Search for the cell housing the specified text and yield its [x, y] center coordinate. 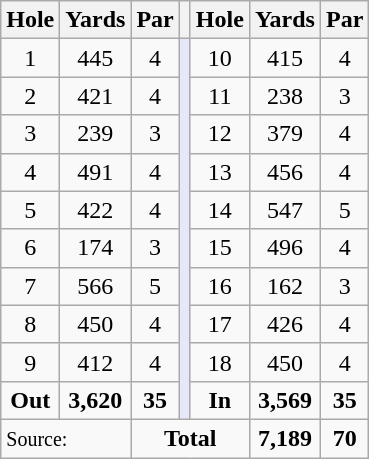
162 [284, 286]
238 [284, 96]
412 [96, 362]
Source: [66, 438]
13 [220, 172]
9 [30, 362]
421 [96, 96]
2 [30, 96]
239 [96, 134]
426 [284, 324]
8 [30, 324]
3,620 [96, 400]
10 [220, 58]
1 [30, 58]
In [220, 400]
Total [190, 438]
15 [220, 248]
14 [220, 210]
7,189 [284, 438]
Out [30, 400]
566 [96, 286]
415 [284, 58]
491 [96, 172]
17 [220, 324]
18 [220, 362]
11 [220, 96]
456 [284, 172]
174 [96, 248]
70 [344, 438]
16 [220, 286]
12 [220, 134]
7 [30, 286]
445 [96, 58]
422 [96, 210]
496 [284, 248]
3,569 [284, 400]
379 [284, 134]
6 [30, 248]
547 [284, 210]
